Provide the [x, y] coordinate of the cell's center where the given text is located.  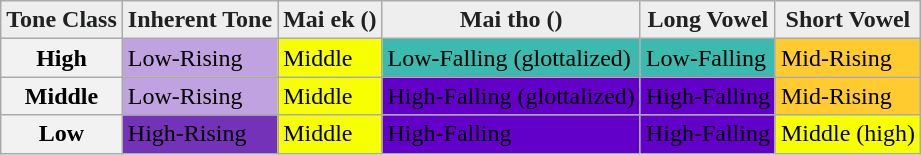
Mai tho () [511, 20]
Low [62, 134]
High [62, 58]
Low-Falling (glottalized) [511, 58]
Tone Class [62, 20]
Inherent Tone [200, 20]
Mai ek () [330, 20]
High-Falling (glottalized) [511, 96]
Middle (high) [848, 134]
Short Vowel [848, 20]
Long Vowel [708, 20]
High-Rising [200, 134]
Low-Falling [708, 58]
